Search for the cell housing the specified text and yield its [x, y] center coordinate. 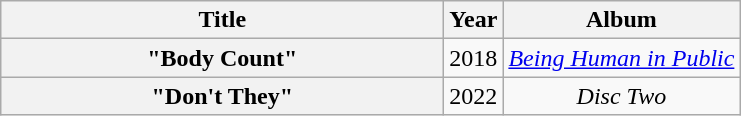
Album [622, 20]
2022 [474, 96]
Year [474, 20]
"Body Count" [222, 58]
2018 [474, 58]
Being Human in Public [622, 58]
"Don't They" [222, 96]
Disc Two [622, 96]
Title [222, 20]
